Determine the (X, Y) coordinate at the center of the cell enclosing the given text.  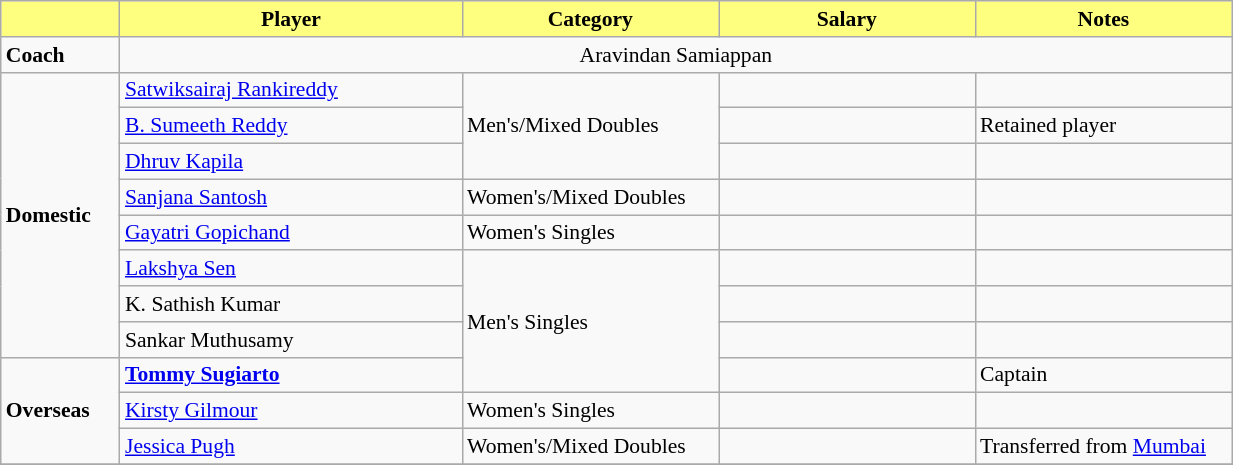
Transferred from Mumbai (1104, 447)
Dhruv Kapila (291, 162)
Jessica Pugh (291, 447)
Kirsty Gilmour (291, 411)
Aravindan Samiappan (676, 55)
K. Sathish Kumar (291, 304)
Domestic (60, 214)
Overseas (60, 410)
Men's Singles (590, 322)
Captain (1104, 375)
Tommy Sugiarto (291, 375)
Coach (60, 55)
Category (590, 19)
Sankar Muthusamy (291, 340)
Gayatri Gopichand (291, 233)
Notes (1104, 19)
Player (291, 19)
Salary (848, 19)
Sanjana Santosh (291, 197)
Satwiksairaj Rankireddy (291, 90)
Retained player (1104, 126)
Men's/Mixed Doubles (590, 126)
Lakshya Sen (291, 269)
B. Sumeeth Reddy (291, 126)
